Extract the (x, y) coordinate from the center of the cell holding the provided text.  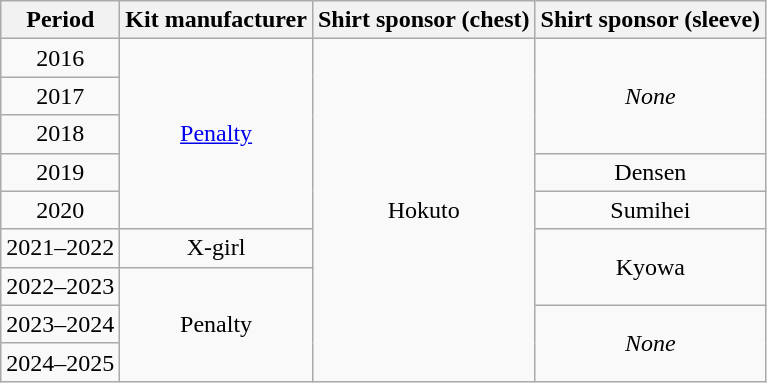
2022–2023 (60, 286)
2023–2024 (60, 324)
2021–2022 (60, 248)
Kyowa (650, 267)
Period (60, 20)
2019 (60, 172)
2020 (60, 210)
X-girl (216, 248)
Shirt sponsor (sleeve) (650, 20)
2017 (60, 96)
2016 (60, 58)
Shirt sponsor (chest) (424, 20)
2024–2025 (60, 362)
Sumihei (650, 210)
2018 (60, 134)
Kit manufacturer (216, 20)
Densen (650, 172)
Hokuto (424, 210)
